Extract the [x, y] coordinate from the center of the cell holding the provided text.  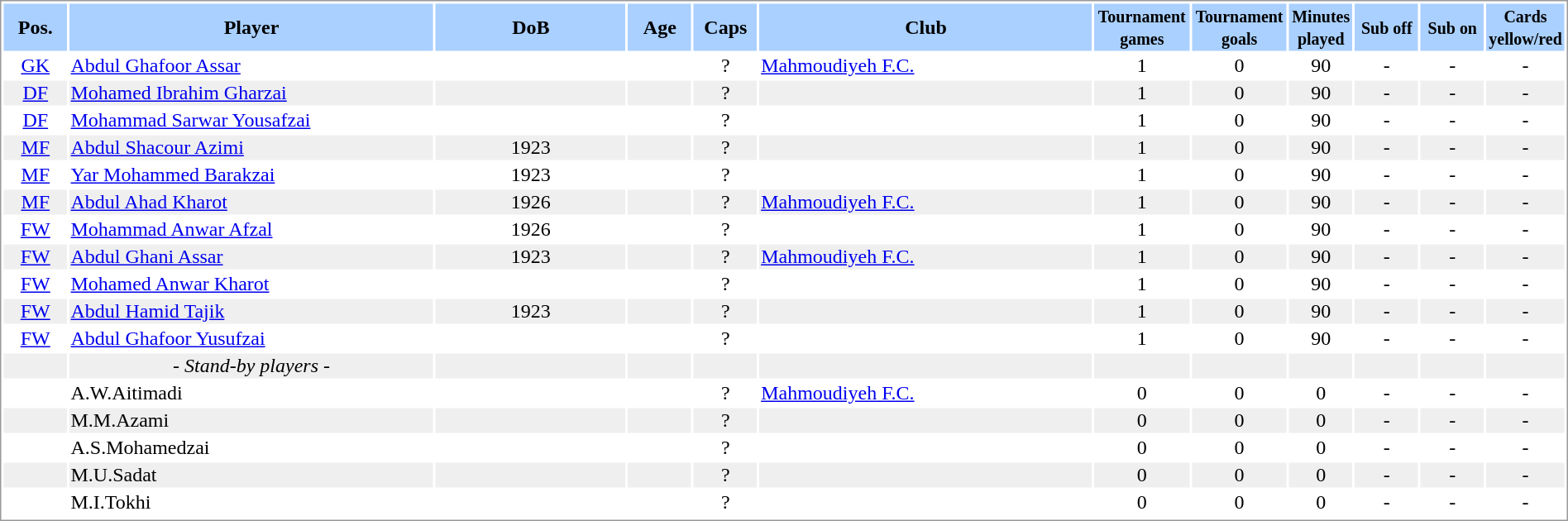
Tournamentgoals [1239, 26]
A.S.Mohamedzai [251, 447]
Mohammad Sarwar Yousafzai [251, 120]
M.U.Sadat [251, 476]
Cardsyellow/red [1526, 26]
Caps [726, 26]
Player [251, 26]
Tournamentgames [1141, 26]
Age [660, 26]
A.W.Aitimadi [251, 393]
Mohamed Ibrahim Gharzai [251, 93]
Abdul Hamid Tajik [251, 312]
M.M.Azami [251, 421]
Abdul Ghafoor Assar [251, 65]
GK [35, 65]
Minutesplayed [1322, 26]
Abdul Ghani Assar [251, 257]
M.I.Tokhi [251, 502]
Mohamed Anwar Kharot [251, 284]
Yar Mohammed Barakzai [251, 174]
DoB [531, 26]
Abdul Ahad Kharot [251, 203]
Club [926, 26]
Sub on [1452, 26]
Pos. [35, 26]
Abdul Ghafoor Yusufzai [251, 338]
Abdul Shacour Azimi [251, 148]
Mohammad Anwar Afzal [251, 229]
- Stand-by players - [251, 366]
Sub off [1386, 26]
